Search for the cell housing the specified text and yield its (X, Y) center coordinate. 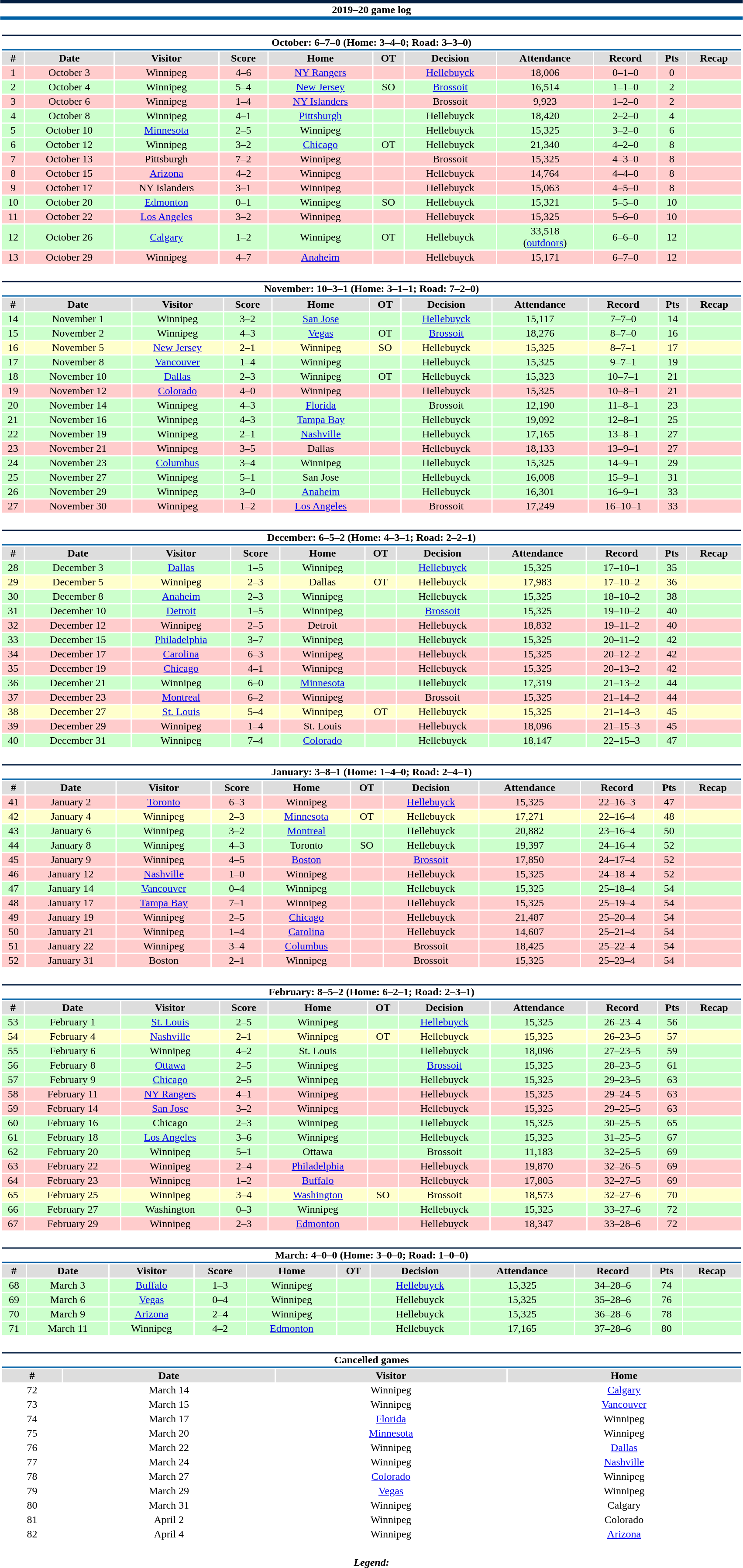
January 8 (71, 846)
14–9–1 (623, 463)
25–19–4 (617, 903)
March 17 (169, 1419)
November 8 (78, 362)
18,573 (539, 1195)
22 (13, 434)
37 (13, 697)
October: 6–7–0 (Home: 3–4–0; Road: 3–3–0) (371, 43)
68 (14, 1286)
51 (13, 946)
15,117 (540, 319)
27–23–5 (623, 1051)
21–15–3 (622, 726)
32 (13, 626)
13 (13, 257)
55 (13, 1051)
January 2 (71, 802)
29–24–5 (623, 1094)
7–4 (255, 741)
January 14 (71, 888)
October 22 (69, 217)
25–21–4 (617, 932)
21,340 (545, 144)
March 24 (169, 1462)
December 15 (78, 640)
March: 4–0–0 (Home: 3–0–0; Road: 1–0–0) (371, 1255)
December 12 (78, 626)
February 20 (72, 1152)
41 (13, 802)
Cancelled games (371, 1360)
18,133 (540, 448)
62 (13, 1152)
November 29 (78, 492)
0–1–0 (626, 73)
34–28–6 (613, 1286)
5 (13, 131)
January 4 (71, 817)
December: 6–5–2 (Home: 4–3–1; Road: 2–2–1) (371, 538)
6–6–0 (626, 237)
4–7 (244, 257)
March 22 (169, 1448)
64 (13, 1181)
17,850 (529, 860)
February 18 (72, 1137)
30–25–5 (623, 1123)
17,319 (538, 683)
13–9–1 (623, 448)
November 23 (78, 463)
17–10–1 (622, 568)
10–8–1 (623, 391)
11,183 (539, 1152)
November 30 (78, 506)
3–5 (248, 448)
23–16–4 (617, 831)
February 25 (72, 1195)
32–26–5 (623, 1166)
December 21 (78, 683)
October 12 (69, 144)
33–28–6 (623, 1224)
February 22 (72, 1166)
18–10–2 (622, 597)
82 (32, 1534)
2–2–0 (626, 116)
20–12–2 (622, 654)
February 11 (72, 1094)
34 (13, 654)
35–28–6 (613, 1300)
0–3 (244, 1210)
19,092 (540, 420)
16,514 (545, 87)
6–7–0 (626, 257)
9–7–1 (623, 362)
60 (13, 1123)
15,323 (540, 377)
January 19 (71, 917)
1–2–0 (626, 102)
November 16 (78, 420)
10–7–1 (623, 377)
15–9–1 (623, 477)
1 (13, 73)
17,271 (529, 817)
21–14–3 (622, 712)
15,171 (545, 257)
20–11–2 (622, 640)
1–0 (237, 874)
February 23 (72, 1181)
11 (13, 217)
28 (13, 568)
26 (13, 492)
November 21 (78, 448)
December 29 (78, 726)
26–23–5 (623, 1037)
4–3–0 (626, 159)
18,420 (545, 116)
16,301 (540, 492)
March 6 (68, 1300)
April 2 (169, 1520)
December 19 (78, 668)
October 4 (69, 87)
8–7–0 (623, 333)
66 (13, 1210)
3 (13, 102)
December 8 (78, 597)
April 4 (169, 1534)
4–0 (248, 391)
October 6 (69, 102)
February 29 (72, 1224)
81 (32, 1520)
32–25–5 (623, 1152)
53 (13, 1022)
36–28–6 (613, 1314)
24–17–4 (617, 860)
25–20–4 (617, 917)
October 17 (69, 188)
33,518(outdoors) (545, 237)
January 9 (71, 860)
75 (32, 1433)
December 17 (78, 654)
4–5–0 (626, 188)
18 (13, 377)
16,008 (540, 477)
3–7 (255, 640)
19–10–2 (622, 611)
19,397 (529, 846)
18,147 (538, 741)
December 3 (78, 568)
20 (13, 406)
October 15 (69, 173)
32–27–5 (623, 1181)
3–1 (244, 188)
January: 3–8–1 (Home: 1–4–0; Road: 2–4–1) (371, 772)
4–5 (237, 860)
46 (13, 874)
October 26 (69, 237)
13–8–1 (623, 434)
26–23–4 (623, 1022)
15,321 (545, 202)
2019–20 game log (371, 10)
February 4 (72, 1037)
February 27 (72, 1210)
73 (32, 1404)
15,063 (545, 188)
16–9–1 (623, 492)
25–18–4 (617, 888)
March 14 (169, 1390)
January 6 (71, 831)
58 (13, 1094)
November 12 (78, 391)
4–4–0 (626, 173)
33–27–6 (623, 1210)
22–16–3 (617, 802)
17–10–2 (622, 582)
February 8 (72, 1066)
19–11–2 (622, 626)
18,006 (545, 73)
71 (14, 1328)
17,983 (538, 582)
29–23–5 (623, 1080)
November 27 (78, 477)
March 15 (169, 1404)
5–5–0 (626, 202)
December 31 (78, 741)
28–23–5 (623, 1066)
17,805 (539, 1181)
4–2–0 (626, 144)
6–0 (255, 683)
January 22 (71, 946)
30 (13, 597)
December 23 (78, 697)
7–7–0 (623, 319)
December 5 (78, 582)
12–8–1 (623, 420)
18,425 (529, 946)
November 19 (78, 434)
24–18–4 (617, 874)
February: 8–5–2 (Home: 6–2–1; Road: 2–3–1) (371, 992)
14,764 (545, 173)
March 11 (68, 1328)
25–22–4 (617, 946)
November 5 (78, 348)
49 (13, 917)
9 (13, 188)
March 9 (68, 1314)
0 (672, 73)
October 13 (69, 159)
7 (13, 159)
1–1–0 (626, 87)
12,190 (540, 406)
15 (13, 333)
3–6 (244, 1137)
February 9 (72, 1080)
17,249 (540, 506)
November: 10–3–1 (Home: 3–1–1; Road: 7–2–0) (371, 289)
21,487 (529, 917)
25–23–4 (617, 961)
21–14–2 (622, 697)
October 29 (69, 257)
11–8–1 (623, 406)
18,276 (540, 333)
March 20 (169, 1433)
29–25–5 (623, 1108)
24 (13, 463)
79 (32, 1491)
18,347 (539, 1224)
37–28–6 (613, 1328)
3–2–0 (626, 131)
February 16 (72, 1123)
3–0 (248, 492)
19,870 (539, 1166)
22–15–3 (622, 741)
November 1 (78, 319)
14,607 (529, 932)
March 27 (169, 1477)
March 31 (169, 1506)
March 29 (169, 1491)
22–16–4 (617, 817)
7–2 (244, 159)
43 (13, 831)
77 (32, 1462)
January 31 (71, 961)
21–13–2 (622, 683)
February 6 (72, 1051)
November 10 (78, 377)
February 14 (72, 1108)
39 (13, 726)
7–1 (237, 903)
October 8 (69, 116)
January 12 (71, 874)
February 1 (72, 1022)
6–2 (255, 697)
20–13–2 (622, 668)
October 3 (69, 73)
18,832 (538, 626)
24–16–4 (617, 846)
16–10–1 (623, 506)
5–6–0 (626, 217)
November 14 (78, 406)
October 20 (69, 202)
32–27–6 (623, 1195)
March 3 (68, 1286)
1–3 (220, 1286)
20,882 (529, 831)
0–1 (244, 202)
4–6 (244, 73)
31–25–5 (623, 1137)
9,923 (545, 102)
January 17 (71, 903)
January 21 (71, 932)
October 10 (69, 131)
December 27 (78, 712)
November 2 (78, 333)
8–7–1 (623, 348)
December 10 (78, 611)
